Return the (x, y) coordinate for the center point of the cell that contains the specified text.  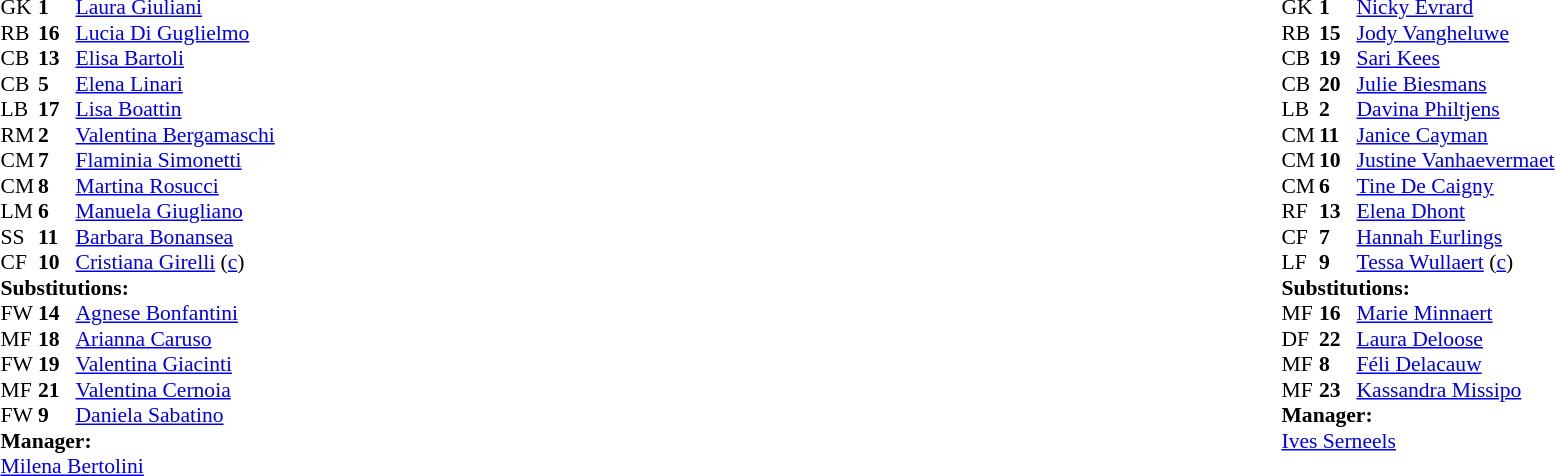
Kassandra Missipo (1455, 390)
Justine Vanhaevermaet (1455, 161)
22 (1338, 339)
Agnese Bonfantini (176, 313)
Ives Serneels (1418, 441)
Sari Kees (1455, 59)
Elisa Bartoli (176, 59)
Valentina Bergamaschi (176, 135)
Hannah Eurlings (1455, 237)
DF (1300, 339)
Laura Deloose (1455, 339)
Féli Delacauw (1455, 365)
Valentina Giacinti (176, 365)
Jody Vangheluwe (1455, 33)
Flaminia Simonetti (176, 161)
Martina Rosucci (176, 186)
RF (1300, 211)
18 (57, 339)
Cristiana Girelli (c) (176, 263)
17 (57, 109)
15 (1338, 33)
14 (57, 313)
Marie Minnaert (1455, 313)
5 (57, 84)
Tessa Wullaert (c) (1455, 263)
21 (57, 390)
Daniela Sabatino (176, 415)
LM (19, 211)
Elena Dhont (1455, 211)
Davina Philtjens (1455, 109)
Manuela Giugliano (176, 211)
Lucia Di Guglielmo (176, 33)
20 (1338, 84)
RM (19, 135)
SS (19, 237)
Julie Biesmans (1455, 84)
Janice Cayman (1455, 135)
Valentina Cernoia (176, 390)
Barbara Bonansea (176, 237)
Arianna Caruso (176, 339)
Lisa Boattin (176, 109)
23 (1338, 390)
LF (1300, 263)
Tine De Caigny (1455, 186)
Elena Linari (176, 84)
